Find where the given text appears and provide that cell's center as [x, y] coordinate. 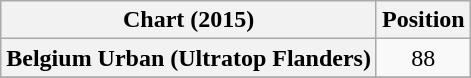
88 [423, 58]
Belgium Urban (Ultratop Flanders) [189, 58]
Position [423, 20]
Chart (2015) [189, 20]
